Identify which cell holds the provided text, then report its [X, Y] central coordinate. 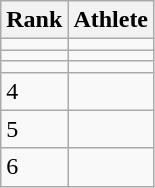
Rank [34, 20]
Athlete [111, 20]
5 [34, 129]
6 [34, 167]
4 [34, 91]
